Extract the [X, Y] coordinate from the center of the cell holding the provided text.  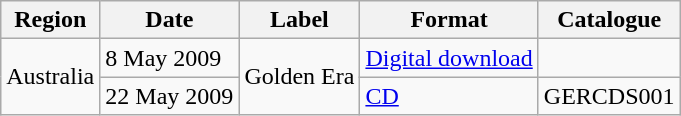
8 May 2009 [170, 58]
Format [449, 20]
Golden Era [300, 77]
Label [300, 20]
Date [170, 20]
22 May 2009 [170, 96]
CD [449, 96]
Region [50, 20]
Digital download [449, 58]
Australia [50, 77]
Catalogue [609, 20]
GERCDS001 [609, 96]
